Scan for the cell matching the given text and deliver its [X, Y] coordinate at center. 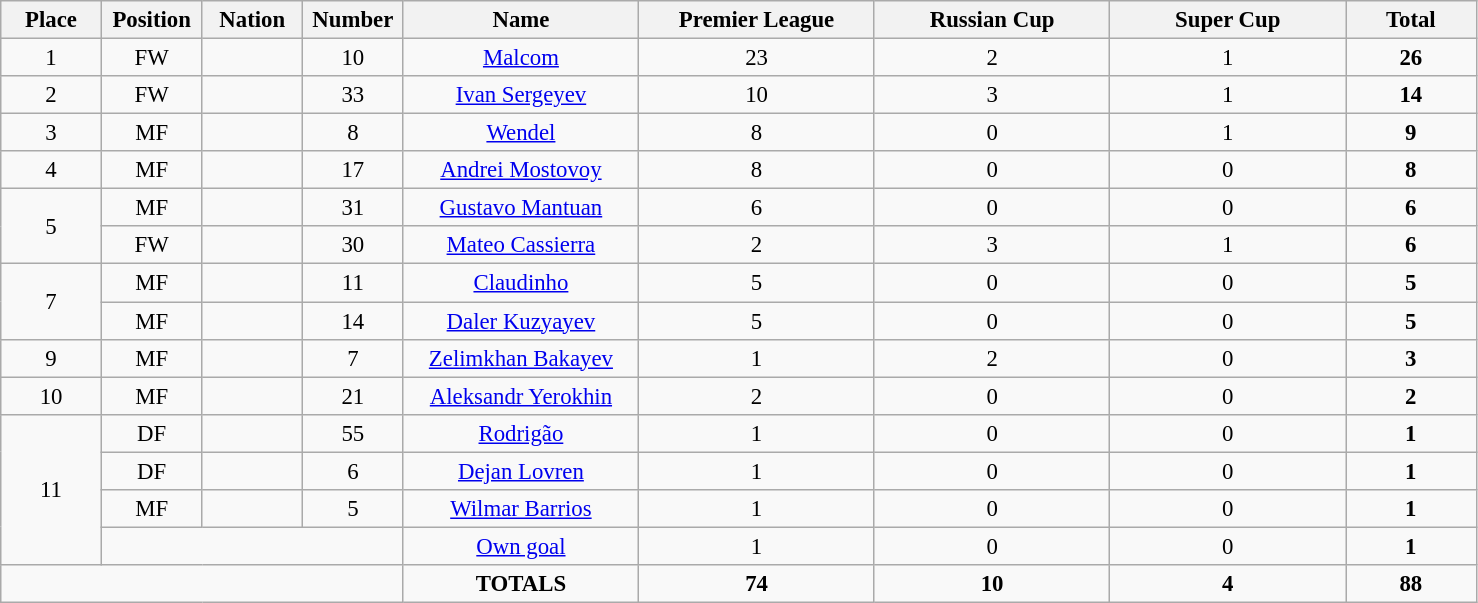
Rodrigão [521, 433]
31 [354, 208]
Wilmar Barrios [521, 509]
Name [521, 20]
Zelimkhan Bakayev [521, 358]
Nation [252, 20]
Russian Cup [992, 20]
Daler Kuzyayev [521, 321]
Aleksandr Yerokhin [521, 396]
26 [1412, 58]
30 [354, 245]
Claudinho [521, 283]
21 [354, 396]
Position [152, 20]
Gustavo Mantuan [521, 208]
74 [757, 584]
23 [757, 58]
Super Cup [1228, 20]
Dejan Lovren [521, 471]
Premier League [757, 20]
33 [354, 95]
Malcom [521, 58]
Total [1412, 20]
Wendel [521, 133]
Own goal [521, 546]
Ivan Sergeyev [521, 95]
Andrei Mostovoy [521, 170]
TOTALS [521, 584]
Place [52, 20]
Mateo Cassierra [521, 245]
Number [354, 20]
17 [354, 170]
88 [1412, 584]
55 [354, 433]
